Locate the cell with the specified text and output its [X, Y] center coordinate. 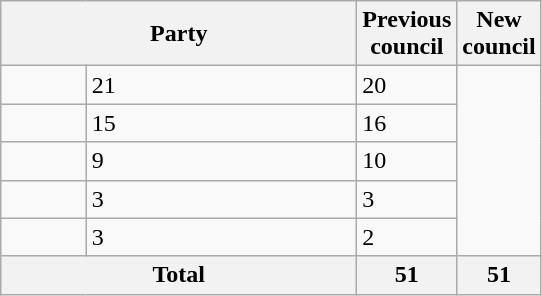
Party [179, 34]
9 [222, 161]
Total [179, 275]
New council [499, 34]
16 [407, 123]
20 [407, 85]
15 [222, 123]
Previous council [407, 34]
2 [407, 237]
21 [222, 85]
10 [407, 161]
